For the text-containing cell, return its midpoint in [x, y] coordinate format. 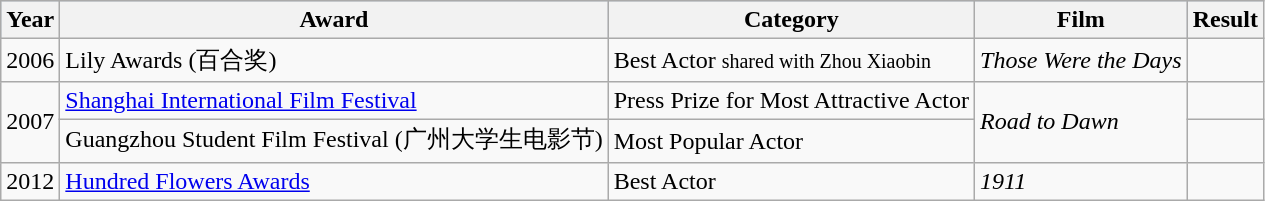
1911 [1082, 181]
Press Prize for Most Attractive Actor [791, 100]
Those Were the Days [1082, 60]
Hundred Flowers Awards [334, 181]
2012 [30, 181]
Lily Awards (百合奖) [334, 60]
Best Actor shared with Zhou Xiaobin [791, 60]
Award [334, 20]
2007 [30, 122]
Shanghai International Film Festival [334, 100]
Best Actor [791, 181]
Road to Dawn [1082, 122]
Film [1082, 20]
Category [791, 20]
Guangzhou Student Film Festival (广州大学生电影节) [334, 140]
Most Popular Actor [791, 140]
Result [1225, 20]
Year [30, 20]
2006 [30, 60]
